Extract the [x, y] coordinate from the center of the cell holding the provided text.  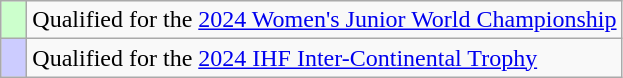
Qualified for the 2024 IHF Inter-Continental Trophy [324, 58]
Qualified for the 2024 Women's Junior World Championship [324, 20]
